Locate the cell with the specified text and output its [X, Y] center coordinate. 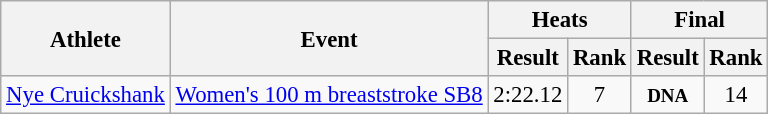
Nye Cruickshank [86, 95]
Event [329, 38]
14 [736, 95]
DNA [668, 95]
2:22.12 [528, 95]
7 [600, 95]
Athlete [86, 38]
Final [699, 20]
Heats [560, 20]
Women's 100 m breaststroke SB8 [329, 95]
